Pinpoint the cell where the given text exists, returning its [x, y] midpoint coordinate. 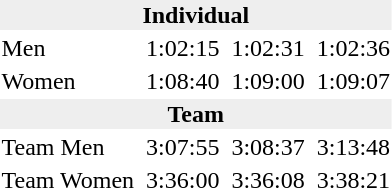
1:02:36 [353, 48]
Individual [196, 15]
3:07:55 [183, 147]
1:08:40 [183, 81]
Men [68, 48]
3:13:48 [353, 147]
Team Men [68, 147]
1:02:31 [268, 48]
1:09:00 [268, 81]
3:08:37 [268, 147]
Team [196, 114]
1:02:15 [183, 48]
Women [68, 81]
1:09:07 [353, 81]
